Find where the given text appears and provide that cell's center as (x, y) coordinate. 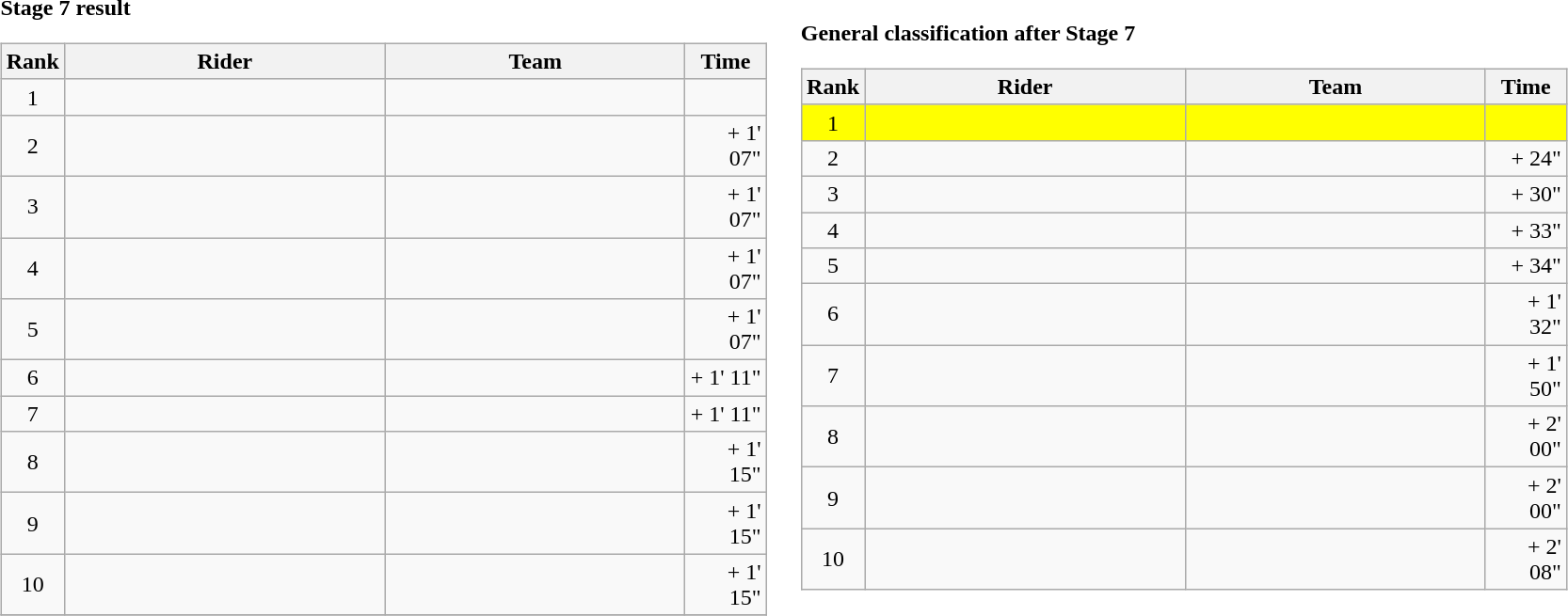
+ 33" (1526, 230)
+ 34" (1526, 266)
+ 2' 08" (1526, 559)
+ 24" (1526, 158)
+ 1' 50" (1526, 376)
+ 30" (1526, 194)
+ 1' 32" (1526, 314)
